Return the [X, Y] coordinate for the center point of the cell that contains the specified text.  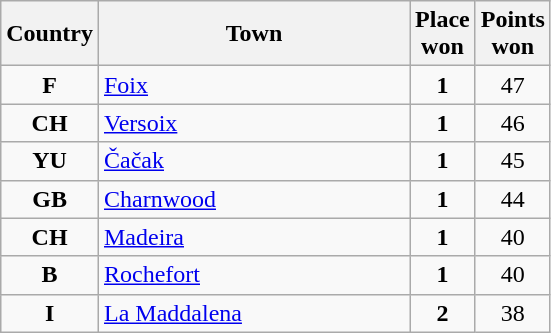
F [50, 85]
46 [512, 123]
Čačak [254, 161]
GB [50, 199]
Foix [254, 85]
Charnwood [254, 199]
38 [512, 313]
I [50, 313]
Country [50, 34]
44 [512, 199]
2 [443, 313]
Place won [443, 34]
La Maddalena [254, 313]
Points won [512, 34]
Madeira [254, 237]
Town [254, 34]
YU [50, 161]
45 [512, 161]
Rochefort [254, 275]
Versoix [254, 123]
B [50, 275]
47 [512, 85]
